Pinpoint the cell where the given text exists, returning its [X, Y] midpoint coordinate. 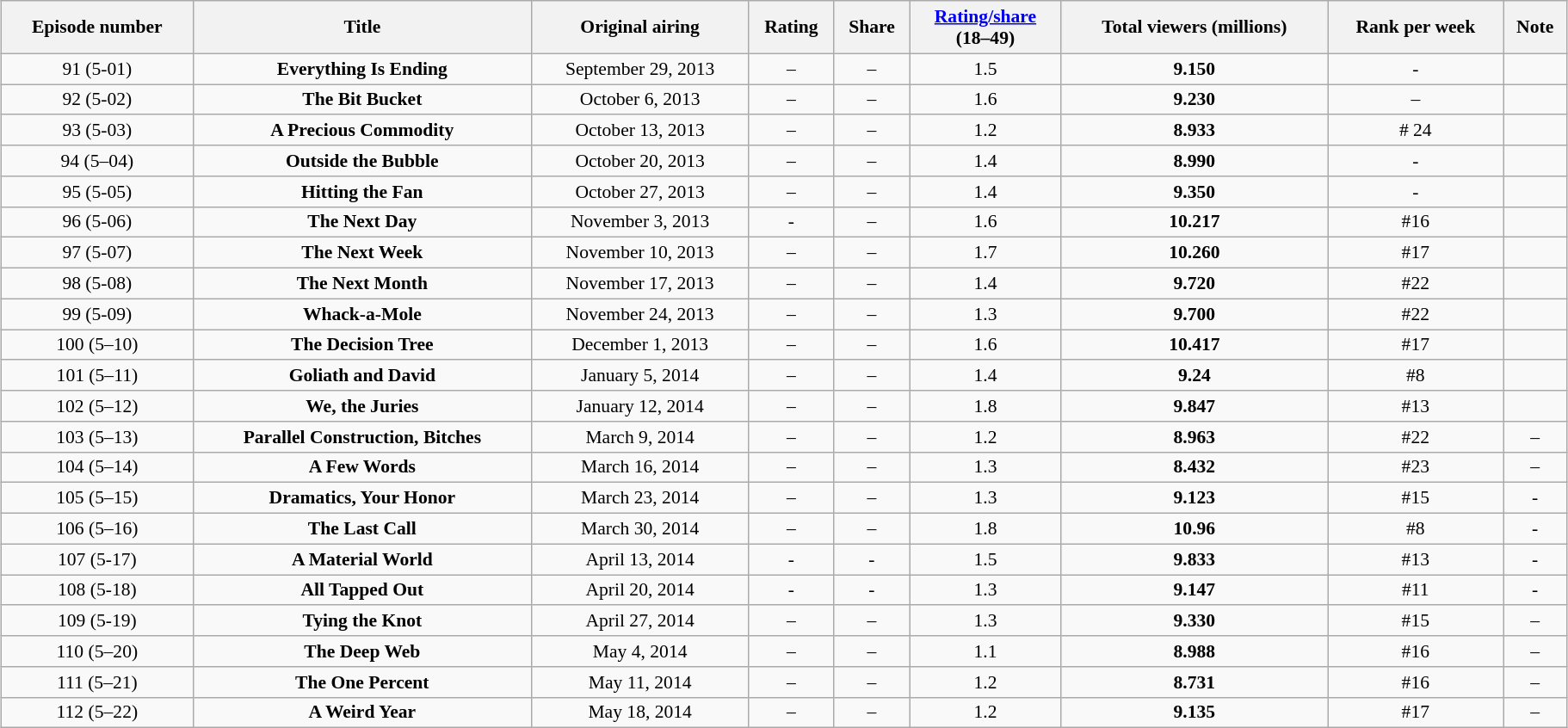
Episode number [97, 28]
91 (5-01) [97, 69]
The Next Week [362, 253]
9.700 [1195, 314]
April 20, 2014 [640, 590]
9.24 [1195, 376]
95 (5-05) [97, 192]
9.720 [1195, 284]
November 17, 2013 [640, 284]
9.123 [1195, 498]
# 24 [1416, 131]
92 (5-02) [97, 100]
103 (5–13) [97, 437]
111 (5–21) [97, 682]
A Material World [362, 559]
May 18, 2014 [640, 713]
We, the Juries [362, 406]
Total viewers (millions) [1195, 28]
109 (5-19) [97, 621]
107 (5-17) [97, 559]
8.933 [1195, 131]
9.833 [1195, 559]
November 3, 2013 [640, 222]
Tying the Knot [362, 621]
101 (5–11) [97, 376]
112 (5–22) [97, 713]
A Weird Year [362, 713]
8.963 [1195, 437]
10.260 [1195, 253]
102 (5–12) [97, 406]
8.731 [1195, 682]
October 20, 2013 [640, 161]
October 27, 2013 [640, 192]
The Decision Tree [362, 345]
The Next Month [362, 284]
The One Percent [362, 682]
9.230 [1195, 100]
10.96 [1195, 529]
Dramatics, Your Honor [362, 498]
The Bit Bucket [362, 100]
Rating [792, 28]
The Deep Web [362, 651]
March 23, 2014 [640, 498]
106 (5–16) [97, 529]
April 13, 2014 [640, 559]
December 1, 2013 [640, 345]
The Last Call [362, 529]
8.990 [1195, 161]
Goliath and David [362, 376]
9.847 [1195, 406]
Share [872, 28]
9.350 [1195, 192]
October 6, 2013 [640, 100]
Title [362, 28]
#23 [1416, 467]
8.432 [1195, 467]
April 27, 2014 [640, 621]
9.150 [1195, 69]
September 29, 2013 [640, 69]
9.147 [1195, 590]
10.217 [1195, 222]
May 11, 2014 [640, 682]
1.7 [985, 253]
January 12, 2014 [640, 406]
10.417 [1195, 345]
Parallel Construction, Bitches [362, 437]
9.135 [1195, 713]
Whack-a-Mole [362, 314]
March 9, 2014 [640, 437]
A Precious Commodity [362, 131]
All Tapped Out [362, 590]
105 (5–15) [97, 498]
The Next Day [362, 222]
November 24, 2013 [640, 314]
May 4, 2014 [640, 651]
#11 [1416, 590]
Hitting the Fan [362, 192]
96 (5-06) [97, 222]
Everything Is Ending [362, 69]
October 13, 2013 [640, 131]
Rating/share(18–49) [985, 28]
January 5, 2014 [640, 376]
108 (5-18) [97, 590]
8.988 [1195, 651]
A Few Words [362, 467]
94 (5–04) [97, 161]
1.1 [985, 651]
97 (5-07) [97, 253]
104 (5–14) [97, 467]
93 (5-03) [97, 131]
99 (5-09) [97, 314]
Outside the Bubble [362, 161]
9.330 [1195, 621]
Original airing [640, 28]
March 30, 2014 [640, 529]
March 16, 2014 [640, 467]
Rank per week [1416, 28]
100 (5–10) [97, 345]
110 (5–20) [97, 651]
November 10, 2013 [640, 253]
98 (5-08) [97, 284]
Note [1535, 28]
